Provide the (X, Y) coordinate of the cell's center where the given text is located.  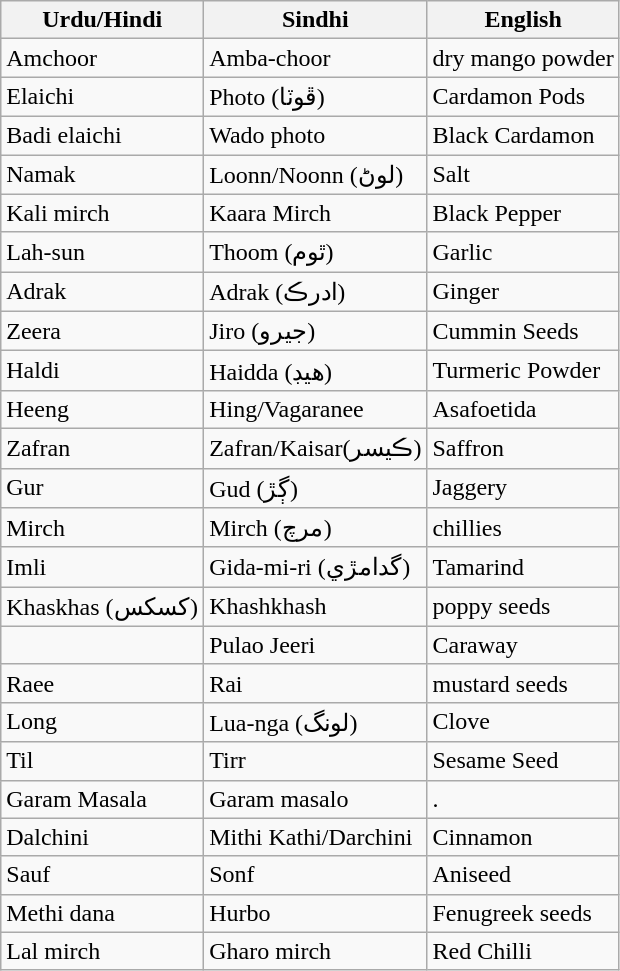
Lua-nga (لونگ) (316, 722)
Loonn/Noonn (لوڻ) (316, 174)
Sesame Seed (523, 761)
Gharo mirch (316, 951)
Kaara Mirch (316, 213)
Asafoetida (523, 409)
Lal mirch (102, 951)
. (523, 799)
Garam masalo (316, 799)
Long (102, 722)
Black Cardamon (523, 135)
Gur (102, 488)
Elaichi (102, 97)
Red Chilli (523, 951)
Kali mirch (102, 213)
Wado photo (316, 135)
Garlic (523, 252)
Zeera (102, 331)
Til (102, 761)
Cinnamon (523, 837)
Methi dana (102, 913)
Sindhi (316, 20)
Garam Masala (102, 799)
Jaggery (523, 488)
dry mango powder (523, 58)
Black Pepper (523, 213)
Cummin Seeds (523, 331)
Pulao Jeeri (316, 645)
Zafran (102, 448)
Saffron (523, 448)
Hurbo (316, 913)
Sauf (102, 875)
Haldi (102, 371)
mustard seeds (523, 683)
Raee (102, 683)
Cardamon Pods (523, 97)
Gida-mi-ri (گدامڙي) (316, 567)
Mithi Kathi/Darchini (316, 837)
English (523, 20)
Adrak (ادرڪ) (316, 292)
Aniseed (523, 875)
Ginger (523, 292)
Sonf (316, 875)
Turmeric Powder (523, 371)
Gud (ڳڙ) (316, 488)
Amba-choor (316, 58)
Photo (ڦوٽا) (316, 97)
Mirch (مرچ) (316, 528)
Adrak (102, 292)
Khaskhas (کسکس) (102, 607)
Tirr (316, 761)
poppy seeds (523, 607)
Mirch (102, 528)
Heeng (102, 409)
chillies (523, 528)
Clove (523, 722)
Urdu/Hindi (102, 20)
Rai (316, 683)
Haidda (هيڊ) (316, 371)
Namak (102, 174)
Thoom (ٿوم) (316, 252)
Dalchini (102, 837)
Badi elaichi (102, 135)
Salt (523, 174)
Fenugreek seeds (523, 913)
Lah-sun (102, 252)
Imli (102, 567)
Jiro (جيرو) (316, 331)
Tamarind (523, 567)
Zafran/Kaisar(ڪيسر) (316, 448)
Khashkhash (316, 607)
Caraway (523, 645)
Amchoor (102, 58)
Hing/Vagaranee (316, 409)
